Output the (X, Y) coordinate of the center of the cell containing the given text.  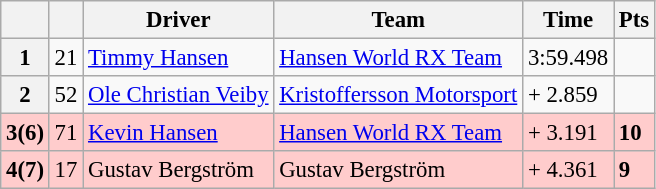
3:59.498 (568, 58)
9 (634, 170)
21 (66, 58)
Kevin Hansen (178, 133)
Driver (178, 20)
52 (66, 95)
Kristoffersson Motorsport (398, 95)
17 (66, 170)
10 (634, 133)
1 (26, 58)
71 (66, 133)
3(6) (26, 133)
Pts (634, 20)
2 (26, 95)
Ole Christian Veiby (178, 95)
+ 2.859 (568, 95)
Team (398, 20)
4(7) (26, 170)
+ 3.191 (568, 133)
Timmy Hansen (178, 58)
+ 4.361 (568, 170)
Time (568, 20)
